Output the (X, Y) coordinate of the center of the cell containing the given text.  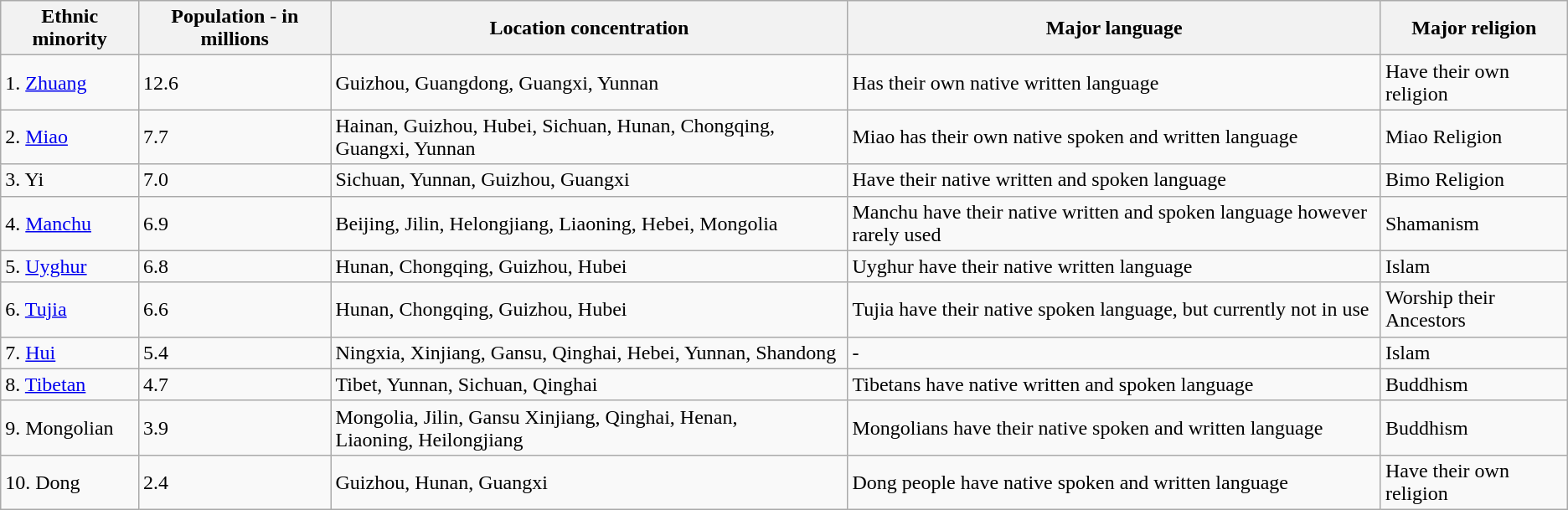
Miao Religion (1474, 137)
Sichuan, Yunnan, Guizhou, Guangxi (590, 180)
Shamanism (1474, 223)
Major language (1114, 28)
7.7 (235, 137)
Population - in millions (235, 28)
4.7 (235, 384)
Ningxia, Xinjiang, Gansu, Qinghai, Hebei, Yunnan, Shandong (590, 353)
Beijing, Jilin, Helongjiang, Liaoning, Hebei, Mongolia (590, 223)
8. Tibetan (70, 384)
Worship their Ancestors (1474, 310)
5.4 (235, 353)
Mongolia, Jilin, Gansu Xinjiang, Qinghai, Henan,Liaoning, Heilongjiang (590, 427)
1. Zhuang (70, 82)
- (1114, 353)
3.9 (235, 427)
Guizhou, Guangdong, Guangxi, Yunnan (590, 82)
4. Manchu (70, 223)
6.9 (235, 223)
2.4 (235, 482)
7. Hui (70, 353)
6.6 (235, 310)
Hainan, Guizhou, Hubei, Sichuan, Hunan, Chongqing, Guangxi, Yunnan (590, 137)
3. Yi (70, 180)
Miao has their own native spoken and written language (1114, 137)
10. Dong (70, 482)
Have their native written and spoken language (1114, 180)
6. Tujia (70, 310)
Bimo Religion (1474, 180)
5. Uyghur (70, 266)
6.8 (235, 266)
Tibetans have native written and spoken language (1114, 384)
9. Mongolian (70, 427)
Location concentration (590, 28)
Tujia have their native spoken language, but currently not in use (1114, 310)
Manchu have their native written and spoken language however rarely used (1114, 223)
7.0 (235, 180)
Guizhou, Hunan, Guangxi (590, 482)
2. Miao (70, 137)
Has their own native written language (1114, 82)
Dong people have native spoken and written language (1114, 482)
Tibet, Yunnan, Sichuan, Qinghai (590, 384)
Ethnic minority (70, 28)
12.6 (235, 82)
Major religion (1474, 28)
Mongolians have their native spoken and written language (1114, 427)
Uyghur have their native written language (1114, 266)
